Extract the (x, y) coordinate from the center of the cell holding the provided text.  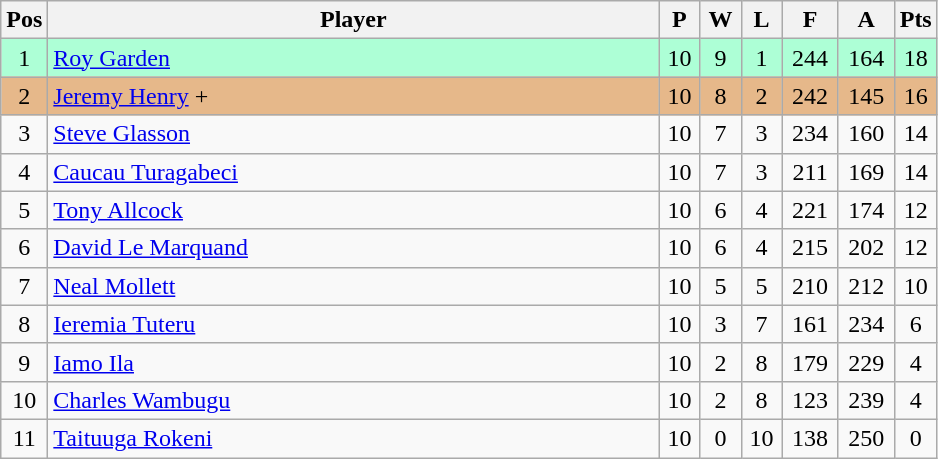
161 (810, 324)
Pts (916, 20)
P (680, 20)
221 (810, 210)
Player (354, 20)
Steve Glasson (354, 134)
F (810, 20)
A (866, 20)
L (762, 20)
179 (810, 362)
160 (866, 134)
174 (866, 210)
Roy Garden (354, 58)
250 (866, 438)
Taituuga Rokeni (354, 438)
Ieremia Tuteru (354, 324)
210 (810, 286)
Iamo Ila (354, 362)
164 (866, 58)
229 (866, 362)
215 (810, 248)
18 (916, 58)
Charles Wambugu (354, 400)
239 (866, 400)
W (720, 20)
244 (810, 58)
138 (810, 438)
Tony Allcock (354, 210)
11 (24, 438)
Caucau Turagabeci (354, 172)
Jeremy Henry + (354, 96)
16 (916, 96)
David Le Marquand (354, 248)
169 (866, 172)
123 (810, 400)
242 (810, 96)
Neal Mollett (354, 286)
202 (866, 248)
Pos (24, 20)
212 (866, 286)
145 (866, 96)
211 (810, 172)
